Pinpoint the cell where the given text exists, returning its (x, y) midpoint coordinate. 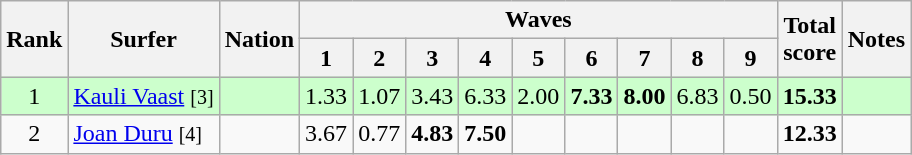
5 (538, 58)
6 (592, 58)
Totalscore (810, 39)
Nation (259, 39)
3.67 (326, 134)
Notes (876, 39)
8.00 (644, 96)
4 (486, 58)
3 (432, 58)
3.43 (432, 96)
12.33 (810, 134)
7.50 (486, 134)
0.50 (750, 96)
4.83 (432, 134)
6.33 (486, 96)
9 (750, 58)
Rank (34, 39)
Waves (539, 20)
2.00 (538, 96)
6.83 (698, 96)
1.33 (326, 96)
Surfer (144, 39)
Kauli Vaast [3] (144, 96)
7 (644, 58)
15.33 (810, 96)
8 (698, 58)
Joan Duru [4] (144, 134)
7.33 (592, 96)
0.77 (380, 134)
1.07 (380, 96)
